Output the (X, Y) coordinate of the center of the cell containing the given text.  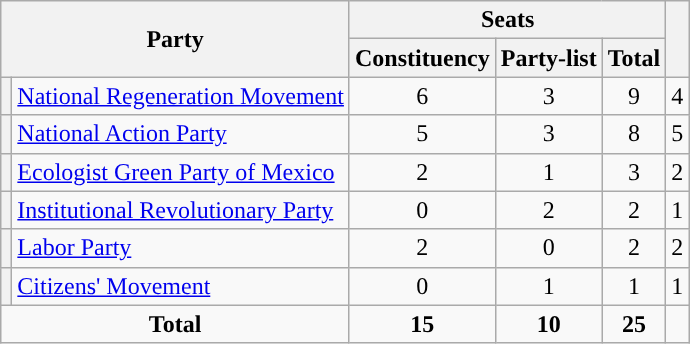
15 (422, 324)
National Regeneration Movement (181, 96)
Constituency (422, 58)
Party-list (548, 58)
Ecologist Green Party of Mexico (181, 172)
8 (634, 134)
National Action Party (181, 134)
Seats (507, 20)
Citizens' Movement (181, 286)
Labor Party (181, 248)
25 (634, 324)
4 (678, 96)
Party (176, 39)
6 (422, 96)
9 (634, 96)
10 (548, 324)
Institutional Revolutionary Party (181, 210)
